Extract the (x, y) coordinate from the center of the cell holding the provided text.  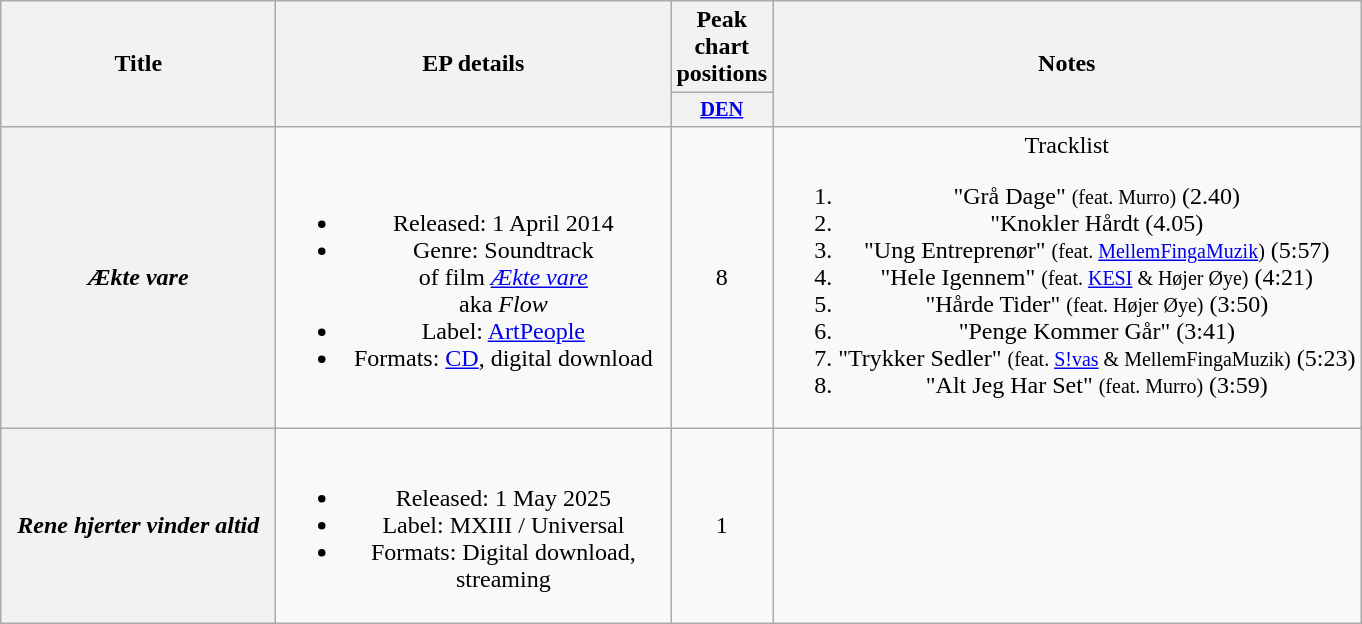
Notes (1067, 64)
Rene hjerter vinder altid (138, 526)
8 (722, 277)
Ækte vare (138, 277)
Released: 1 April 2014Genre: Soundtrack of film Ækte vare aka FlowLabel: ArtPeopleFormats: CD, digital download (474, 277)
1 (722, 526)
Peak chart positions (722, 47)
EP details (474, 64)
Title (138, 64)
DEN (722, 110)
Released: 1 May 2025Label: MXIII / UniversalFormats: Digital download, streaming (474, 526)
